Pinpoint the cell where the given text exists, returning its (X, Y) midpoint coordinate. 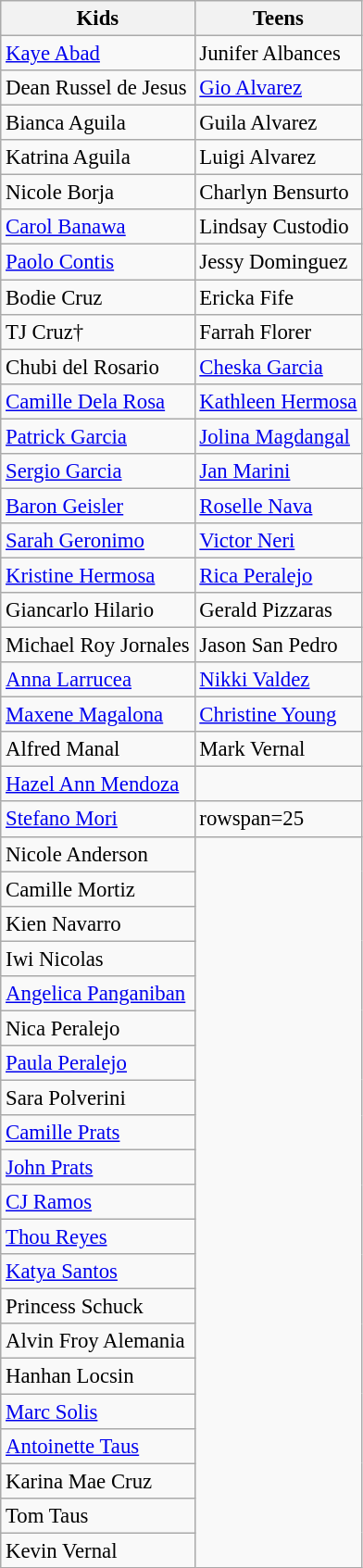
Kids (98, 19)
Bianca Aguila (98, 123)
rowspan=25 (278, 820)
Sara Polverini (98, 1098)
Michael Roy Jornales (98, 646)
Princess Schuck (98, 1307)
Camille Prats (98, 1133)
Sergio Garcia (98, 471)
Antoinette Taus (98, 1446)
Iwi Nicolas (98, 959)
TJ Cruz† (98, 332)
Maxene Magalona (98, 715)
Dean Russel de Jesus (98, 88)
Luigi Alvarez (278, 157)
Katrina Aguila (98, 157)
Ericka Fife (278, 297)
Rica Peralejo (278, 575)
Nicole Anderson (98, 854)
Carol Banawa (98, 227)
Mark Vernal (278, 749)
Gio Alvarez (278, 88)
Hanhan Locsin (98, 1376)
Guila Alvarez (278, 123)
Camille Dela Rosa (98, 401)
Junifer Albances (278, 54)
Jolina Magdangal (278, 436)
Baron Geisler (98, 506)
Paolo Contis (98, 262)
Anna Larrucea (98, 680)
Nica Peralejo (98, 1028)
Kevin Vernal (98, 1550)
Kathleen Hermosa (278, 401)
Nikki Valdez (278, 680)
Farrah Florer (278, 332)
Tom Taus (98, 1515)
Katya Santos (98, 1272)
Thou Reyes (98, 1237)
Gerald Pizzaras (278, 610)
Sarah Geronimo (98, 541)
Alfred Manal (98, 749)
Angelica Panganiban (98, 994)
Nicole Borja (98, 193)
John Prats (98, 1168)
Charlyn Bensurto (278, 193)
Jan Marini (278, 471)
Kien Navarro (98, 923)
Roselle Nava (278, 506)
Teens (278, 19)
CJ Ramos (98, 1202)
Patrick Garcia (98, 436)
Stefano Mori (98, 820)
Kaye Abad (98, 54)
Marc Solis (98, 1411)
Camille Mortiz (98, 889)
Chubi del Rosario (98, 367)
Karina Mae Cruz (98, 1481)
Jessy Dominguez (278, 262)
Victor Neri (278, 541)
Christine Young (278, 715)
Paula Peralejo (98, 1063)
Bodie Cruz (98, 297)
Kristine Hermosa (98, 575)
Alvin Froy Alemania (98, 1342)
Lindsay Custodio (278, 227)
Jason San Pedro (278, 646)
Hazel Ann Mendoza (98, 784)
Giancarlo Hilario (98, 610)
Cheska Garcia (278, 367)
